Find where the given text appears and provide that cell's center as (X, Y) coordinate. 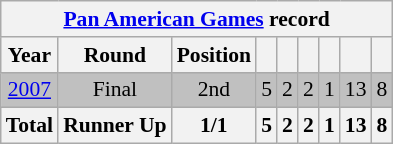
1/1 (214, 126)
Runner Up (115, 126)
Year (30, 55)
Pan American Games record (197, 19)
Final (115, 90)
2nd (214, 90)
2007 (30, 90)
Round (115, 55)
Total (30, 126)
Position (214, 55)
